Detect which cell encompasses the target text, then output its (x, y) center coordinate. 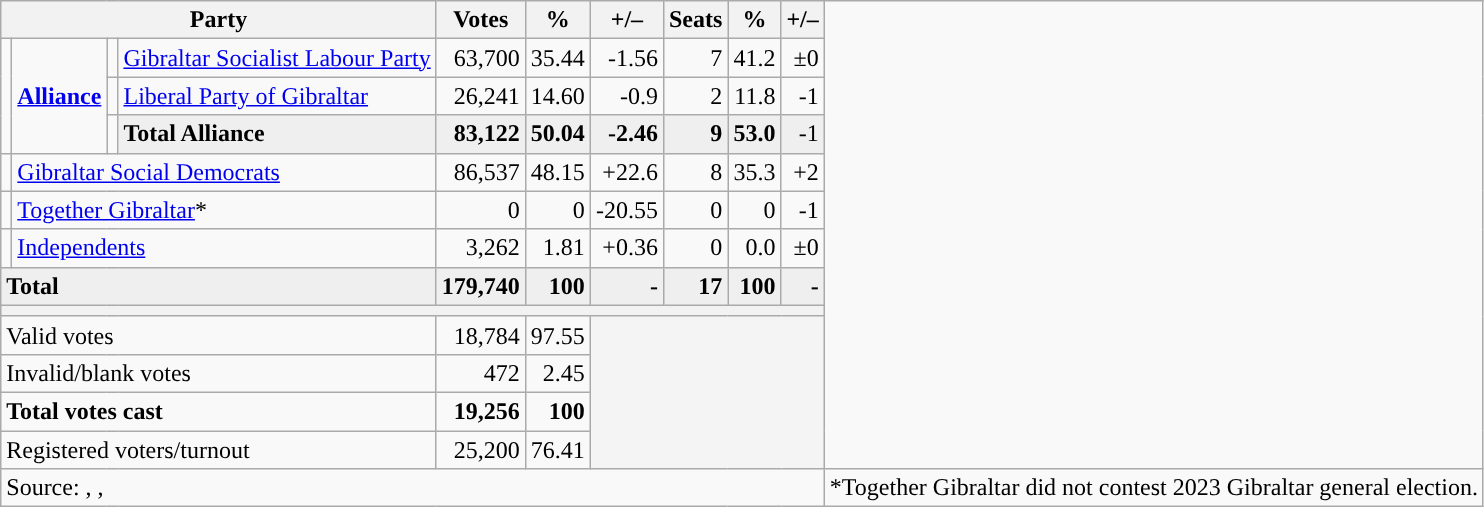
0.0 (754, 248)
8 (695, 172)
50.04 (558, 134)
26,241 (480, 96)
Party (219, 20)
2.45 (558, 373)
14.60 (558, 96)
2 (695, 96)
Together Gibraltar* (224, 210)
7 (695, 58)
*Together Gibraltar did not contest 2023 Gibraltar general election. (1154, 488)
Gibraltar Socialist Labour Party (277, 58)
Independents (224, 248)
83,122 (480, 134)
1.81 (558, 248)
-20.55 (626, 210)
Total Alliance (277, 134)
97.55 (558, 335)
86,537 (480, 172)
Registered voters/turnout (219, 449)
18,784 (480, 335)
+22.6 (626, 172)
Total (219, 286)
11.8 (754, 96)
-2.46 (626, 134)
63,700 (480, 58)
Seats (695, 20)
19,256 (480, 411)
Source: , , (413, 488)
35.3 (754, 172)
76.41 (558, 449)
48.15 (558, 172)
Valid votes (219, 335)
Liberal Party of Gibraltar (277, 96)
Total votes cast (219, 411)
35.44 (558, 58)
41.2 (754, 58)
9 (695, 134)
+0.36 (626, 248)
Gibraltar Social Democrats (224, 172)
Invalid/blank votes (219, 373)
3,262 (480, 248)
Alliance (60, 96)
17 (695, 286)
53.0 (754, 134)
25,200 (480, 449)
+2 (802, 172)
472 (480, 373)
-0.9 (626, 96)
Votes (480, 20)
179,740 (480, 286)
-1.56 (626, 58)
